Scan for the cell matching the given text and deliver its (X, Y) coordinate at center. 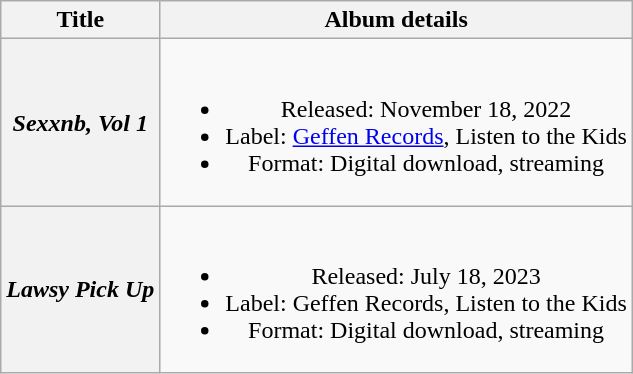
Released: July 18, 2023Label: Geffen Records, Listen to the KidsFormat: Digital download, streaming (396, 290)
Lawsy Pick Up (80, 290)
Released: November 18, 2022Label: Geffen Records, Listen to the KidsFormat: Digital download, streaming (396, 122)
Title (80, 20)
Album details (396, 20)
Sexxnb, Vol 1 (80, 122)
